Find where the given text appears and provide that cell's center as [x, y] coordinate. 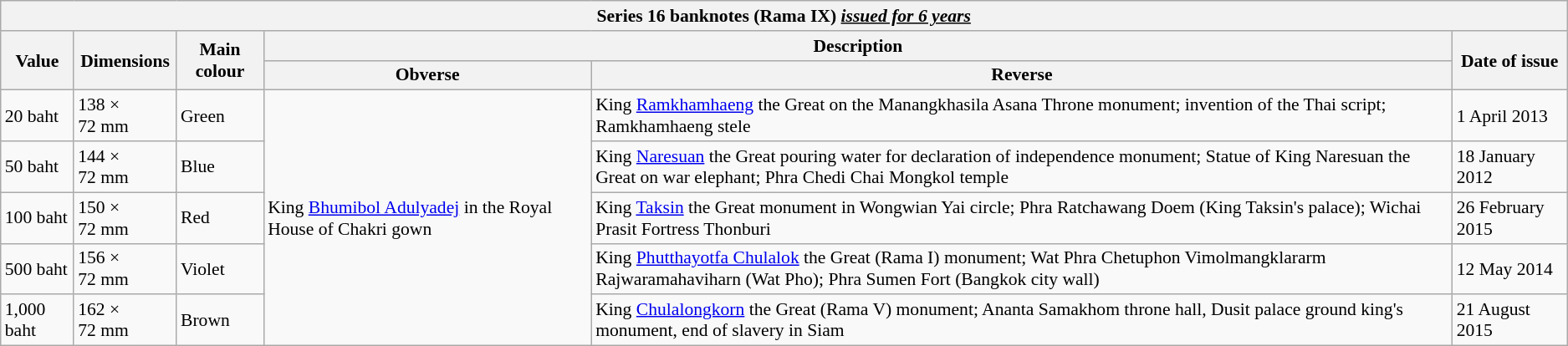
Date of issue [1510, 60]
King Ramkhamhaeng the Great on the Manangkhasila Asana Throne monument; invention of the Thai script; Ramkhamhaeng stele [1022, 115]
1 April 2013 [1510, 115]
50 baht [37, 167]
Blue [220, 167]
138 × 72 mm [125, 115]
Red [220, 217]
King Bhumibol Adulyadej in the Royal House of Chakri gown [427, 218]
Dimensions [125, 60]
144 × 72 mm [125, 167]
Series 16 banknotes (Rama IX) issued for 6 years [784, 16]
150 × 72 mm [125, 217]
1,000 baht [37, 321]
King Taksin the Great monument in Wongwian Yai circle; Phra Ratchawang Doem (King Taksin's palace); Wichai Prasit Fortress Thonburi [1022, 217]
26 February 2015 [1510, 217]
156 × 72 mm [125, 269]
162 × 72 mm [125, 321]
Description [858, 46]
100 baht [37, 217]
12 May 2014 [1510, 269]
King Chulalongkorn the Great (Rama V) monument; Ananta Samakhom throne hall, Dusit palace ground king's monument, end of slavery in Siam [1022, 321]
Brown [220, 321]
Value [37, 60]
Reverse [1022, 75]
21 August 2015 [1510, 321]
500 baht [37, 269]
Green [220, 115]
Violet [220, 269]
18 January 2012 [1510, 167]
Obverse [427, 75]
20 baht [37, 115]
Main colour [220, 60]
